Extract the [X, Y] coordinate from the center of the cell holding the provided text.  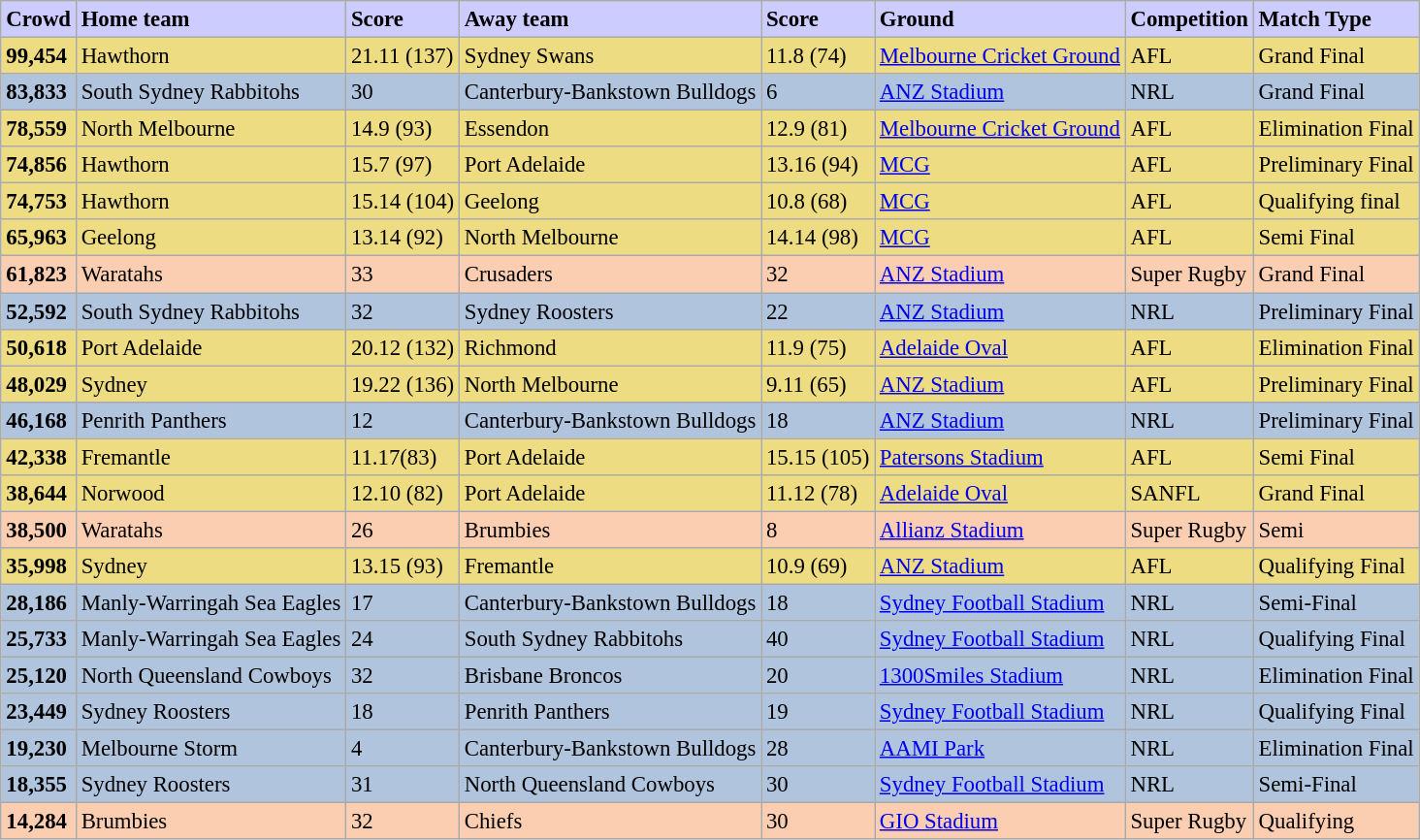
11.12 (78) [819, 494]
Norwood [210, 494]
Match Type [1337, 19]
15.14 (104) [403, 202]
10.9 (69) [819, 566]
14.9 (93) [403, 129]
SANFL [1189, 494]
Brisbane Broncos [609, 676]
74,856 [39, 165]
4 [403, 749]
11.8 (74) [819, 56]
61,823 [39, 275]
28 [819, 749]
28,186 [39, 602]
9.11 (65) [819, 384]
AAMI Park [1001, 749]
83,833 [39, 92]
21.11 (137) [403, 56]
17 [403, 602]
1300Smiles Stadium [1001, 676]
19,230 [39, 749]
Crusaders [609, 275]
22 [819, 311]
Qualifying [1337, 822]
50,618 [39, 347]
14,284 [39, 822]
14.14 (98) [819, 238]
11.9 (75) [819, 347]
23,449 [39, 712]
38,644 [39, 494]
65,963 [39, 238]
Patersons Stadium [1001, 457]
Ground [1001, 19]
42,338 [39, 457]
Semi [1337, 530]
12.9 (81) [819, 129]
Essendon [609, 129]
48,029 [39, 384]
12.10 (82) [403, 494]
8 [819, 530]
24 [403, 639]
Sydney Swans [609, 56]
10.8 (68) [819, 202]
25,733 [39, 639]
GIO Stadium [1001, 822]
13.15 (93) [403, 566]
Home team [210, 19]
78,559 [39, 129]
35,998 [39, 566]
20.12 (132) [403, 347]
31 [403, 785]
Melbourne Storm [210, 749]
15.15 (105) [819, 457]
Competition [1189, 19]
15.7 (97) [403, 165]
40 [819, 639]
20 [819, 676]
Away team [609, 19]
19 [819, 712]
11.17(83) [403, 457]
6 [819, 92]
13.16 (94) [819, 165]
25,120 [39, 676]
99,454 [39, 56]
13.14 (92) [403, 238]
Chiefs [609, 822]
Qualifying final [1337, 202]
Allianz Stadium [1001, 530]
Crowd [39, 19]
74,753 [39, 202]
52,592 [39, 311]
18,355 [39, 785]
Richmond [609, 347]
38,500 [39, 530]
12 [403, 420]
33 [403, 275]
19.22 (136) [403, 384]
46,168 [39, 420]
26 [403, 530]
